Capture the cell that displays the provided text and extract its [x, y] central coordinate. 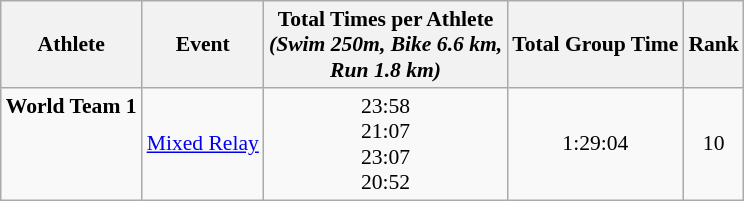
10 [714, 144]
Athlete [72, 44]
Total Times per Athlete (Swim 250m, Bike 6.6 km, Run 1.8 km) [386, 44]
Rank [714, 44]
Event [203, 44]
Mixed Relay [203, 144]
World Team 1 [72, 144]
1:29:04 [595, 144]
23:5821:0723:0720:52 [386, 144]
Total Group Time [595, 44]
